Output the [x, y] coordinate of the center of the cell containing the given text.  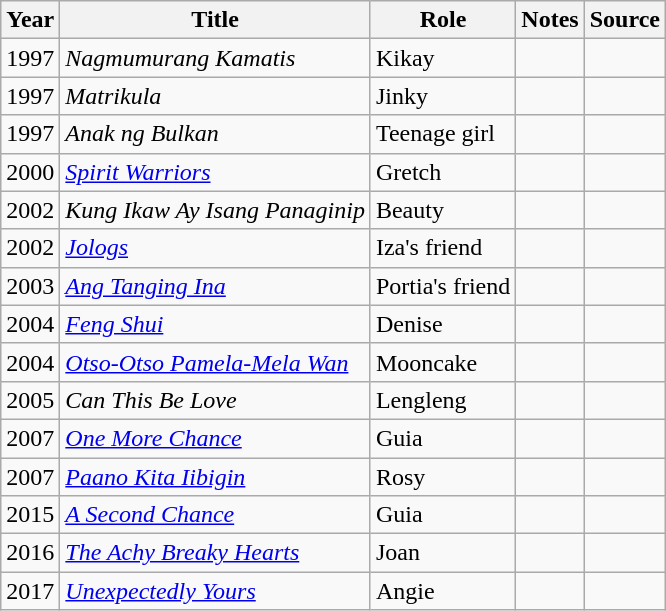
Gretch [442, 172]
2003 [30, 286]
The Achy Breaky Hearts [216, 553]
Matrikula [216, 96]
Beauty [442, 210]
Lengleng [442, 400]
Jinky [442, 96]
Kung Ikaw Ay Isang Panaginip [216, 210]
Spirit Warriors [216, 172]
Title [216, 20]
Rosy [442, 477]
One More Chance [216, 438]
Iza's friend [442, 248]
Unexpectedly Yours [216, 591]
Denise [442, 324]
Feng Shui [216, 324]
Angie [442, 591]
Role [442, 20]
Mooncake [442, 362]
Otso-Otso Pamela-Mela Wan [216, 362]
Jologs [216, 248]
2017 [30, 591]
2016 [30, 553]
Teenage girl [442, 134]
Kikay [442, 58]
Can This Be Love [216, 400]
Source [624, 20]
Portia's friend [442, 286]
Joan [442, 553]
Anak ng Bulkan [216, 134]
Ang Tanging Ina [216, 286]
2005 [30, 400]
Year [30, 20]
2015 [30, 515]
Nagmumurang Kamatis [216, 58]
Notes [550, 20]
Paano Kita Iibigin [216, 477]
2000 [30, 172]
A Second Chance [216, 515]
